Find where the given text appears and provide that cell's center as [x, y] coordinate. 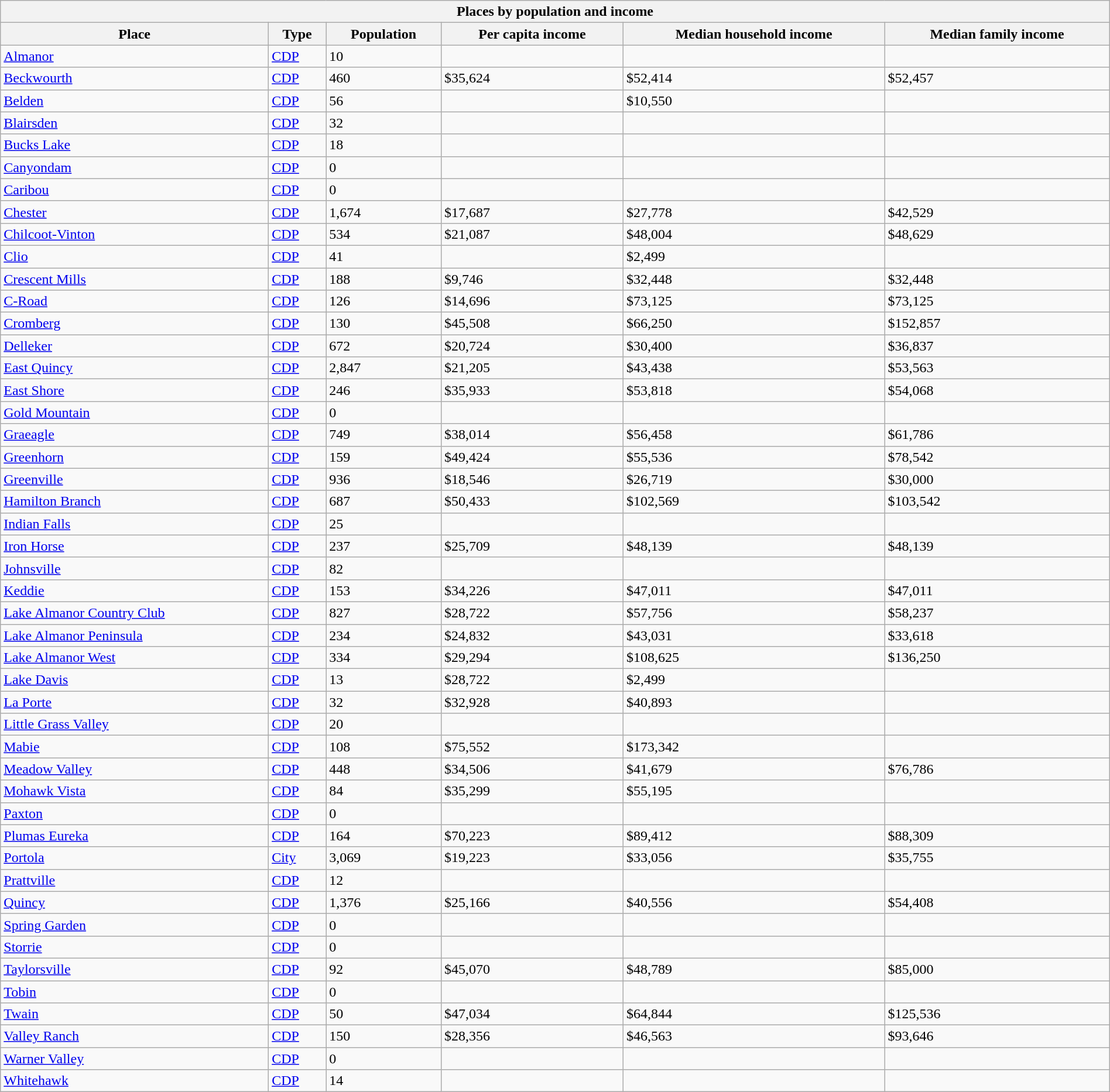
Meadow Valley [135, 769]
Warner Valley [135, 1059]
Plumas Eureka [135, 836]
25 [384, 524]
108 [384, 747]
126 [384, 301]
82 [384, 568]
$43,438 [754, 368]
$33,618 [997, 635]
Prattville [135, 880]
Caribou [135, 190]
20 [384, 724]
Type [297, 34]
$45,508 [532, 324]
$46,563 [754, 1036]
Bucks Lake [135, 145]
Delleker [135, 346]
$43,031 [754, 635]
$29,294 [532, 658]
Paxton [135, 813]
Beckwourth [135, 78]
936 [384, 479]
Median household income [754, 34]
$27,778 [754, 212]
$40,556 [754, 902]
$55,195 [754, 791]
Mabie [135, 747]
$38,014 [532, 435]
Little Grass Valley [135, 724]
1,376 [384, 902]
$9,746 [532, 279]
534 [384, 234]
12 [384, 880]
334 [384, 658]
$53,563 [997, 368]
Johnsville [135, 568]
$88,309 [997, 836]
$35,933 [532, 390]
$75,552 [532, 747]
Blairsden [135, 123]
$34,226 [532, 590]
East Quincy [135, 368]
$19,223 [532, 858]
Population [384, 34]
$52,414 [754, 78]
164 [384, 836]
$76,786 [997, 769]
$108,625 [754, 658]
18 [384, 145]
$30,400 [754, 346]
$17,687 [532, 212]
$20,724 [532, 346]
Iron Horse [135, 546]
1,674 [384, 212]
234 [384, 635]
Per capita income [532, 34]
Graeagle [135, 435]
41 [384, 256]
$55,536 [754, 457]
$49,424 [532, 457]
Lake Almanor West [135, 658]
92 [384, 969]
237 [384, 546]
3,069 [384, 858]
$48,789 [754, 969]
$56,458 [754, 435]
Belden [135, 101]
56 [384, 101]
Places by population and income [555, 12]
159 [384, 457]
$85,000 [997, 969]
Keddie [135, 590]
$54,408 [997, 902]
Whitehawk [135, 1081]
84 [384, 791]
827 [384, 613]
10 [384, 56]
Lake Almanor Country Club [135, 613]
Chester [135, 212]
$21,205 [532, 368]
$61,786 [997, 435]
$66,250 [754, 324]
Clio [135, 256]
150 [384, 1036]
Greenhorn [135, 457]
$32,928 [532, 702]
$47,034 [532, 1014]
Quincy [135, 902]
$18,546 [532, 479]
Portola [135, 858]
$42,529 [997, 212]
$25,709 [532, 546]
$48,004 [754, 234]
Storrie [135, 947]
$53,818 [754, 390]
Spring Garden [135, 925]
Tobin [135, 992]
Chilcoot-Vinton [135, 234]
East Shore [135, 390]
$21,087 [532, 234]
City [297, 858]
$28,356 [532, 1036]
$48,629 [997, 234]
246 [384, 390]
Indian Falls [135, 524]
$14,696 [532, 301]
Median family income [997, 34]
Cromberg [135, 324]
$35,624 [532, 78]
$89,412 [754, 836]
$64,844 [754, 1014]
Hamilton Branch [135, 502]
$34,506 [532, 769]
$30,000 [997, 479]
$136,250 [997, 658]
Gold Mountain [135, 413]
672 [384, 346]
$52,457 [997, 78]
Almanor [135, 56]
$24,832 [532, 635]
153 [384, 590]
$103,542 [997, 502]
$26,719 [754, 479]
$35,755 [997, 858]
$78,542 [997, 457]
Lake Almanor Peninsula [135, 635]
La Porte [135, 702]
$102,569 [754, 502]
188 [384, 279]
$173,342 [754, 747]
13 [384, 680]
$54,068 [997, 390]
$35,299 [532, 791]
Place [135, 34]
$25,166 [532, 902]
Crescent Mills [135, 279]
460 [384, 78]
Lake Davis [135, 680]
$10,550 [754, 101]
130 [384, 324]
$93,646 [997, 1036]
$58,237 [997, 613]
$33,056 [754, 858]
Taylorsville [135, 969]
Mohawk Vista [135, 791]
$152,857 [997, 324]
749 [384, 435]
$125,536 [997, 1014]
$40,893 [754, 702]
$70,223 [532, 836]
14 [384, 1081]
$50,433 [532, 502]
$45,070 [532, 969]
2,847 [384, 368]
50 [384, 1014]
Valley Ranch [135, 1036]
Canyondam [135, 167]
$36,837 [997, 346]
$57,756 [754, 613]
Greenville [135, 479]
687 [384, 502]
C-Road [135, 301]
Twain [135, 1014]
448 [384, 769]
$41,679 [754, 769]
